For the text-containing cell, return its midpoint in (x, y) coordinate format. 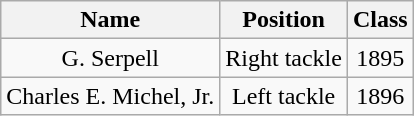
1895 (380, 58)
1896 (380, 96)
Name (110, 20)
Class (380, 20)
Charles E. Michel, Jr. (110, 96)
Right tackle (284, 58)
Position (284, 20)
G. Serpell (110, 58)
Left tackle (284, 96)
